Detect which cell encompasses the target text, then output its (X, Y) center coordinate. 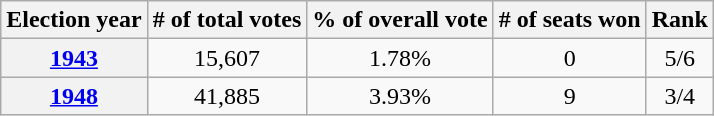
5/6 (680, 58)
Election year (74, 20)
9 (570, 96)
3.93% (400, 96)
# of total votes (227, 20)
3/4 (680, 96)
0 (570, 58)
1943 (74, 58)
15,607 (227, 58)
41,885 (227, 96)
1948 (74, 96)
% of overall vote (400, 20)
Rank (680, 20)
1.78% (400, 58)
# of seats won (570, 20)
